Return (x, y) of the center of cell containing provided text 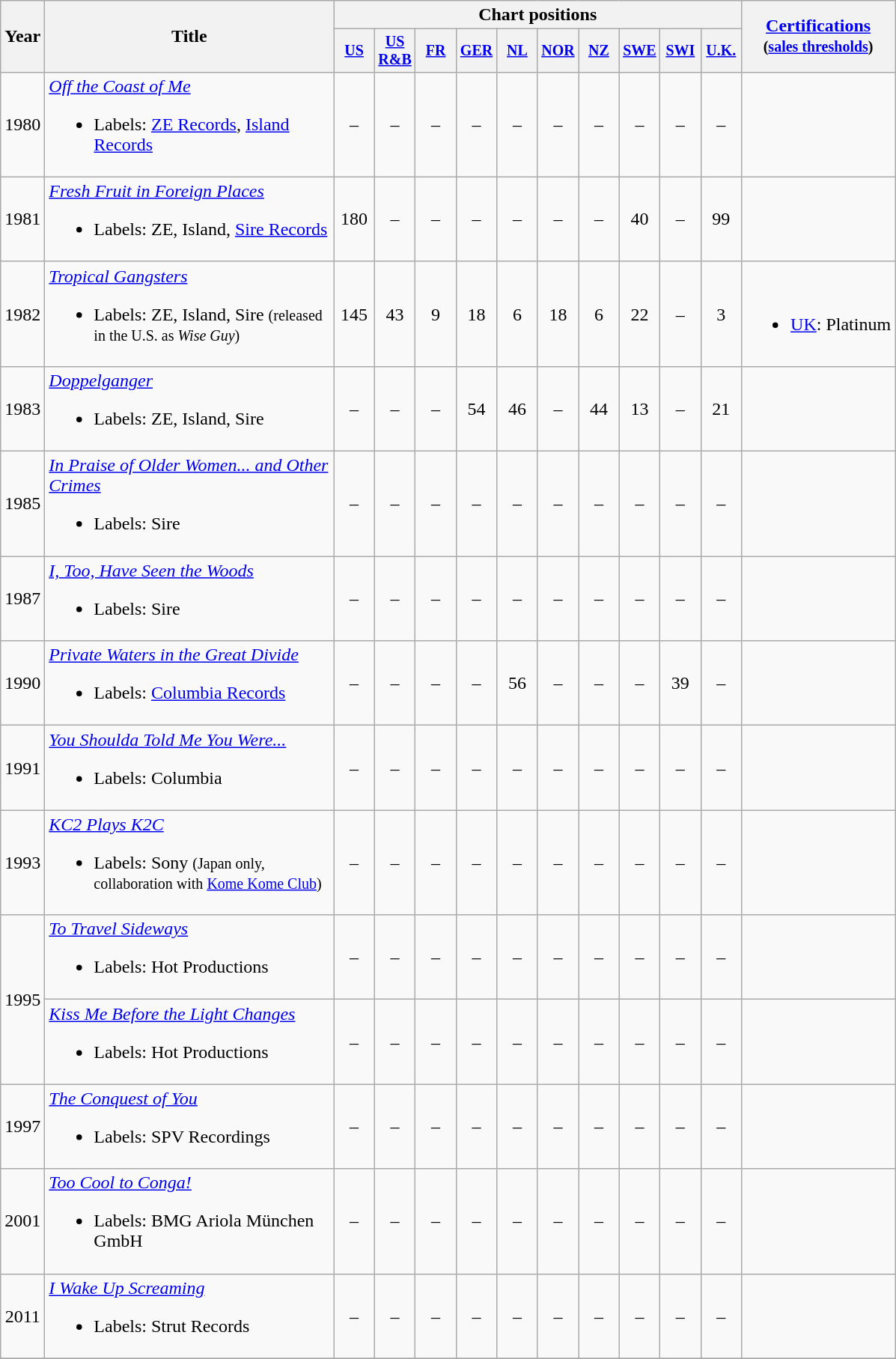
1993 (22, 863)
1991 (22, 768)
1990 (22, 683)
FR (436, 51)
DoppelgangerLabels: ZE, Island, Sire (189, 409)
Too Cool to Conga!Labels: BMG Ariola München GmbH (189, 1221)
UK: Platinum (819, 314)
Off the Coast of MeLabels: ZE Records, Island Records (189, 124)
44 (599, 409)
Kiss Me Before the Light ChangesLabels: Hot Productions (189, 1042)
The Conquest of YouLabels: SPV Recordings (189, 1126)
I Wake Up ScreamingLabels: Strut Records (189, 1316)
SWE (639, 51)
1981 (22, 219)
3 (721, 314)
54 (476, 409)
43 (394, 314)
56 (517, 683)
SWI (680, 51)
US R&B (394, 51)
You Shoulda Told Me You Were...Labels: Columbia (189, 768)
Fresh Fruit in Foreign PlacesLabels: ZE, Island, Sire Records (189, 219)
U.K. (721, 51)
99 (721, 219)
Title (189, 37)
46 (517, 409)
1980 (22, 124)
145 (354, 314)
1997 (22, 1126)
US (354, 51)
1985 (22, 504)
NOR (558, 51)
22 (639, 314)
2001 (22, 1221)
Certifications(sales thresholds) (819, 37)
Year (22, 37)
NZ (599, 51)
To Travel SidewaysLabels: Hot Productions (189, 957)
40 (639, 219)
1987 (22, 599)
I, Too, Have Seen the WoodsLabels: Sire (189, 599)
21 (721, 409)
39 (680, 683)
KC2 Plays K2CLabels: Sony (Japan only, collaboration with Kome Kome Club) (189, 863)
In Praise of Older Women... and Other CrimesLabels: Sire (189, 504)
180 (354, 219)
13 (639, 409)
9 (436, 314)
1982 (22, 314)
Tropical GangstersLabels: ZE, Island, Sire (released in the U.S. as Wise Guy) (189, 314)
Private Waters in the Great DivideLabels: Columbia Records (189, 683)
1995 (22, 1000)
Chart positions (537, 15)
1983 (22, 409)
NL (517, 51)
GER (476, 51)
2011 (22, 1316)
